Extract the (x, y) coordinate from the center of the cell holding the provided text.  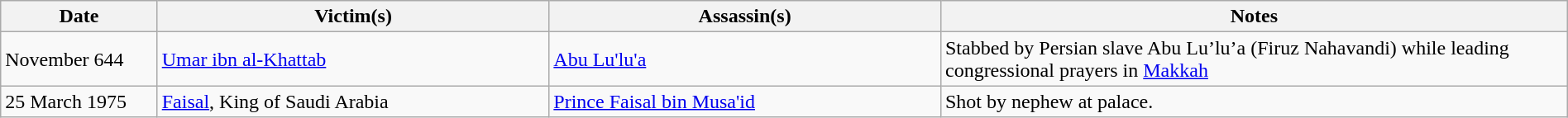
Prince Faisal bin Musa'id (745, 101)
Stabbed by Persian slave Abu Lu’lu’a (Firuz Nahavandi) while leading congressional prayers in Makkah (1254, 59)
Date (79, 17)
November 644 (79, 59)
25 March 1975 (79, 101)
Victim(s) (353, 17)
Notes (1254, 17)
Abu Lu'lu'a (745, 59)
Umar ibn al-Khattab (353, 59)
Faisal, King of Saudi Arabia (353, 101)
Shot by nephew at palace. (1254, 101)
Assassin(s) (745, 17)
